Provide the (x, y) coordinate of the cell's center where the given text is located.  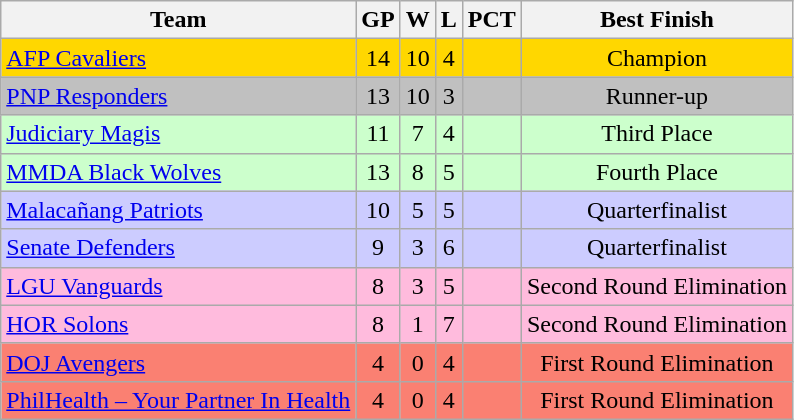
Best Finish (656, 20)
6 (448, 248)
DOJ Avengers (178, 362)
Malacañang Patriots (178, 210)
11 (378, 134)
Senate Defenders (178, 248)
Champion (656, 58)
Judiciary Magis (178, 134)
LGU Vanguards (178, 286)
Team (178, 20)
W (418, 20)
MMDA Black Wolves (178, 172)
GP (378, 20)
Third Place (656, 134)
9 (378, 248)
1 (418, 324)
Fourth Place (656, 172)
L (448, 20)
HOR Solons (178, 324)
AFP Cavaliers (178, 58)
14 (378, 58)
Runner-up (656, 96)
PhilHealth – Your Partner In Health (178, 400)
PNP Responders (178, 96)
PCT (492, 20)
